Detect which cell encompasses the target text, then output its (X, Y) center coordinate. 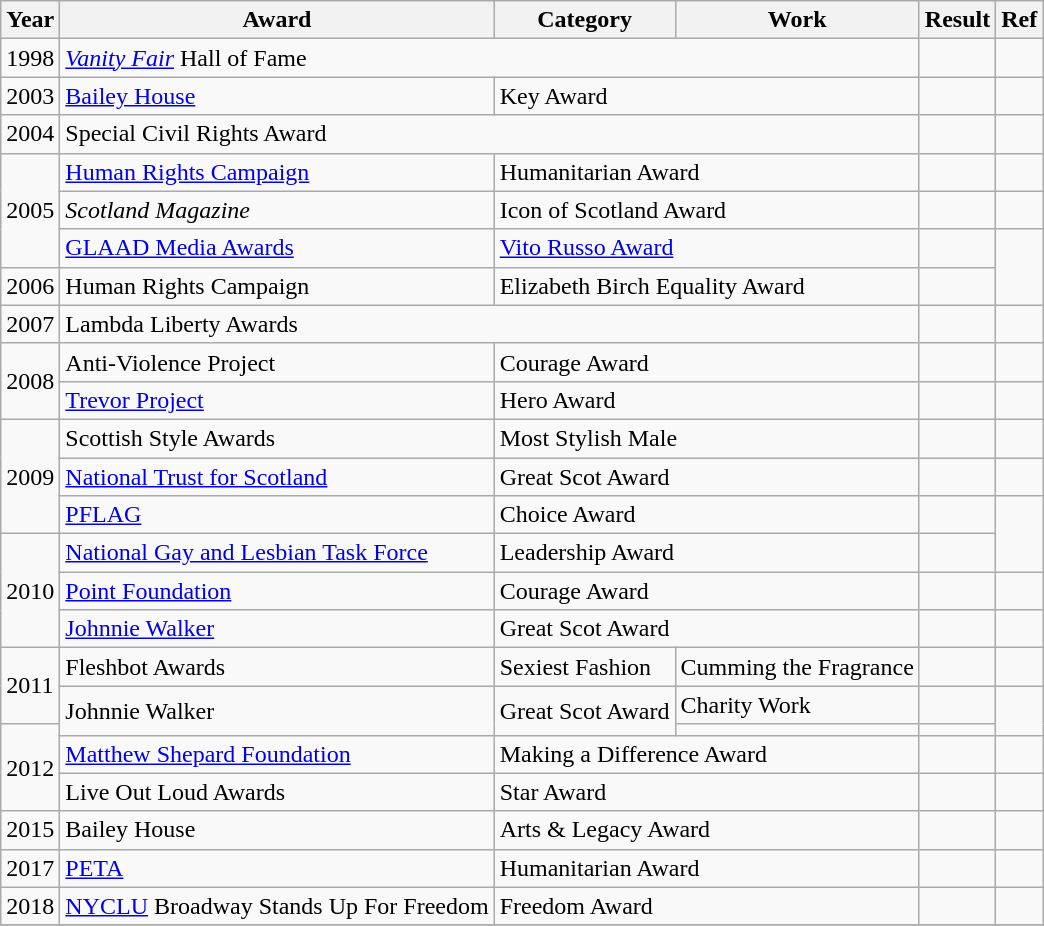
2018 (30, 906)
Star Award (706, 792)
Leadership Award (706, 553)
Hero Award (706, 400)
2005 (30, 210)
PETA (277, 868)
Charity Work (797, 705)
Point Foundation (277, 591)
Icon of Scotland Award (706, 210)
2011 (30, 686)
Freedom Award (706, 906)
Most Stylish Male (706, 438)
2009 (30, 476)
Making a Difference Award (706, 754)
2012 (30, 768)
Live Out Loud Awards (277, 792)
Choice Award (706, 515)
2017 (30, 868)
NYCLU Broadway Stands Up For Freedom (277, 906)
2008 (30, 381)
2003 (30, 96)
Category (584, 20)
Result (957, 20)
Scotland Magazine (277, 210)
Fleshbot Awards (277, 667)
Arts & Legacy Award (706, 830)
Vito Russo Award (706, 248)
Key Award (706, 96)
National Gay and Lesbian Task Force (277, 553)
Ref (1020, 20)
Elizabeth Birch Equality Award (706, 286)
Vanity Fair Hall of Fame (490, 58)
Matthew Shepard Foundation (277, 754)
Sexiest Fashion (584, 667)
National Trust for Scotland (277, 477)
Special Civil Rights Award (490, 134)
PFLAG (277, 515)
2010 (30, 591)
2006 (30, 286)
Year (30, 20)
Anti-Violence Project (277, 362)
Cumming the Fragrance (797, 667)
Work (797, 20)
Scottish Style Awards (277, 438)
1998 (30, 58)
2004 (30, 134)
GLAAD Media Awards (277, 248)
Lambda Liberty Awards (490, 324)
Award (277, 20)
2015 (30, 830)
2007 (30, 324)
Trevor Project (277, 400)
